Determine the (X, Y) coordinate at the center of the cell enclosing the given text.  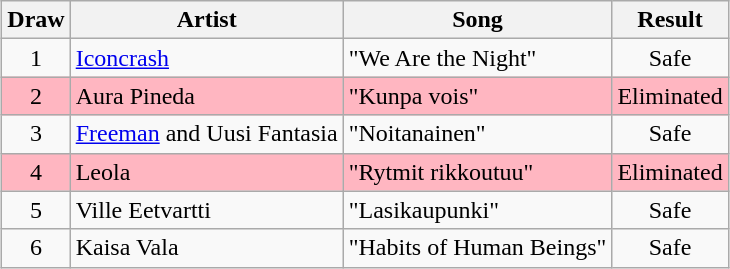
"Kunpa vois" (478, 96)
Kaisa Vala (206, 248)
Aura Pineda (206, 96)
Artist (206, 20)
Draw (36, 20)
Result (670, 20)
"Habits of Human Beings" (478, 248)
5 (36, 210)
Leola (206, 172)
4 (36, 172)
Freeman and Uusi Fantasia (206, 134)
Ville Eetvartti (206, 210)
2 (36, 96)
1 (36, 58)
"Lasikaupunki" (478, 210)
"Noitanainen" (478, 134)
Iconcrash (206, 58)
6 (36, 248)
Song (478, 20)
"We Are the Night" (478, 58)
3 (36, 134)
"Rytmit rikkoutuu" (478, 172)
